Scan for the cell matching the given text and deliver its [x, y] coordinate at center. 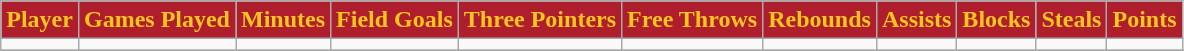
Field Goals [395, 20]
Rebounds [820, 20]
Assists [916, 20]
Three Pointers [540, 20]
Blocks [996, 20]
Points [1144, 20]
Minutes [284, 20]
Free Throws [692, 20]
Steals [1072, 20]
Player [40, 20]
Games Played [156, 20]
